Output the [X, Y] coordinate of the center of the cell containing the given text.  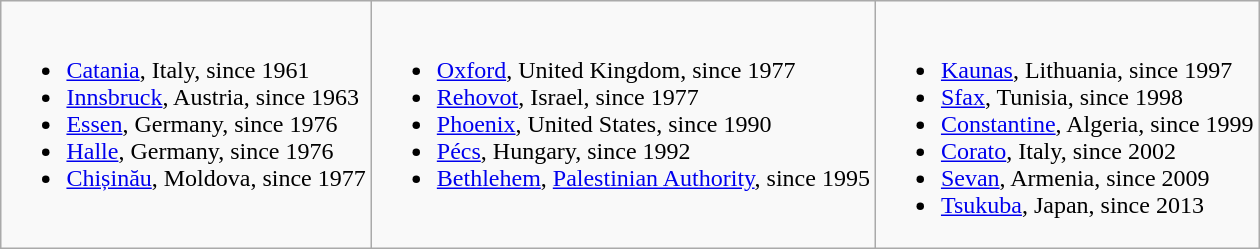
Catania, Italy, since 1961 Innsbruck, Austria, since 1963 Essen, Germany, since 1976 Halle, Germany, since 1976 Chișinău, Moldova, since 1977 [186, 125]
